For the text-containing cell, return its midpoint in (x, y) coordinate format. 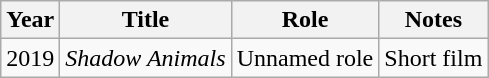
2019 (30, 58)
Shadow Animals (146, 58)
Year (30, 20)
Unnamed role (305, 58)
Role (305, 20)
Notes (434, 20)
Title (146, 20)
Short film (434, 58)
